For the text-containing cell, return its midpoint in [X, Y] coordinate format. 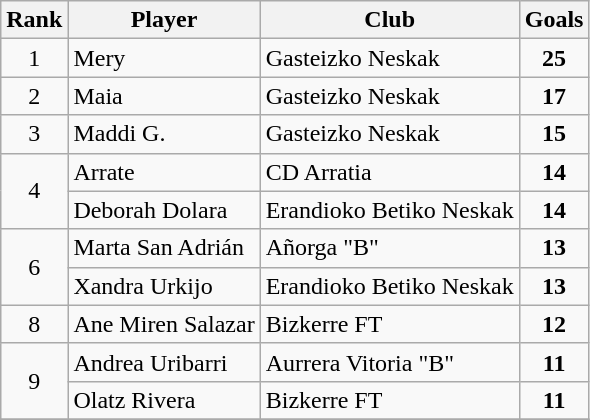
6 [34, 267]
9 [34, 381]
Goals [554, 20]
Maddi G. [164, 134]
Andrea Uribarri [164, 362]
Olatz Rivera [164, 400]
CD Arratia [390, 172]
25 [554, 58]
Club [390, 20]
15 [554, 134]
Mery [164, 58]
8 [34, 324]
Rank [34, 20]
Marta San Adrián [164, 248]
Maia [164, 96]
2 [34, 96]
1 [34, 58]
12 [554, 324]
Deborah Dolara [164, 210]
17 [554, 96]
Ane Miren Salazar [164, 324]
3 [34, 134]
4 [34, 191]
Arrate [164, 172]
Xandra Urkijo [164, 286]
Añorga "B" [390, 248]
Player [164, 20]
Aurrera Vitoria "B" [390, 362]
